Return (x, y) of the center of cell containing provided text 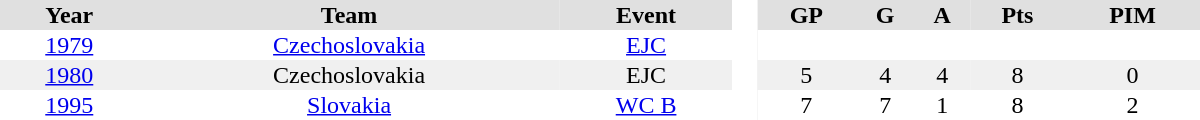
PIM (1132, 15)
5 (806, 75)
WC B (646, 105)
Event (646, 15)
Pts (1018, 15)
1 (942, 105)
0 (1132, 75)
Year (70, 15)
Team (350, 15)
G (886, 15)
1995 (70, 105)
A (942, 15)
Slovakia (350, 105)
1979 (70, 45)
GP (806, 15)
2 (1132, 105)
1980 (70, 75)
